Locate the cell with the specified text and output its (x, y) center coordinate. 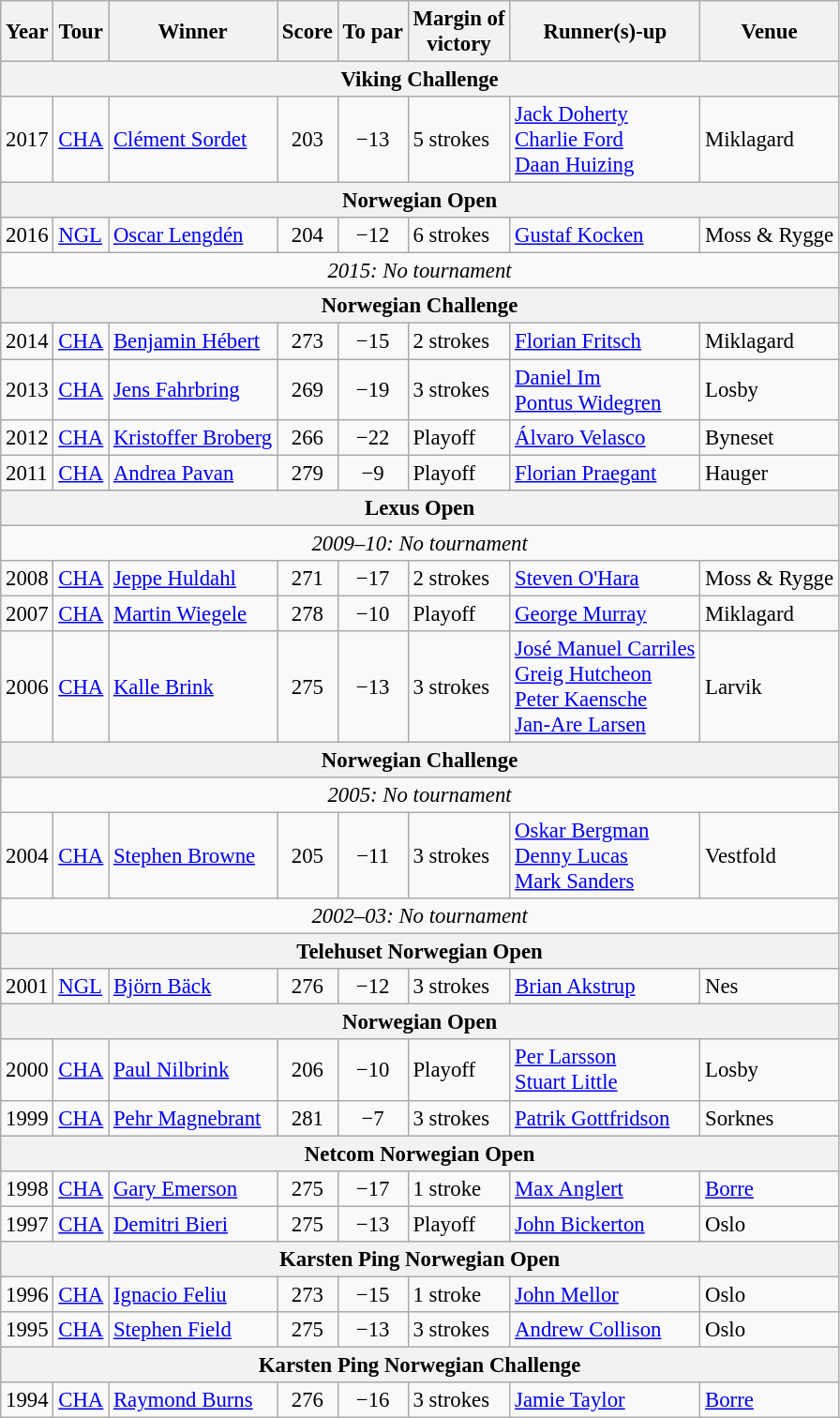
Tour (81, 32)
206 (307, 1071)
1994 (27, 1400)
Martin Wiegele (193, 613)
John Bickerton (606, 1224)
Runner(s)-up (606, 32)
Hauger (770, 473)
278 (307, 613)
2005: No tournament (420, 795)
Netcom Norwegian Open (420, 1154)
Jens Fahrbring (193, 390)
Gary Emerson (193, 1188)
Ignacio Feliu (193, 1294)
Raymond Burns (193, 1400)
1998 (27, 1188)
Clément Sordet (193, 140)
Winner (193, 32)
2012 (27, 437)
Brian Akstrup (606, 987)
Per Larsson Stuart Little (606, 1071)
1997 (27, 1224)
José Manuel Carriles Greig Hutcheon Peter Kaensche Jan-Are Larsen (606, 686)
203 (307, 140)
−7 (373, 1118)
Larvik (770, 686)
Sorknes (770, 1118)
Paul Nilbrink (193, 1071)
−22 (373, 437)
2014 (27, 341)
Year (27, 32)
2011 (27, 473)
Florian Fritsch (606, 341)
Andrew Collison (606, 1330)
Karsten Ping Norwegian Open (420, 1260)
Nes (770, 987)
Florian Praegant (606, 473)
279 (307, 473)
Venue (770, 32)
−9 (373, 473)
Score (307, 32)
2004 (27, 856)
Viking Challenge (420, 80)
John Mellor (606, 1294)
2000 (27, 1071)
Jack Doherty Charlie Ford Daan Huizing (606, 140)
−19 (373, 390)
Andrea Pavan (193, 473)
Oskar Bergman Denny Lucas Mark Sanders (606, 856)
Max Anglert (606, 1188)
Patrik Gottfridson (606, 1118)
Björn Bäck (193, 987)
Demitri Bieri (193, 1224)
Daniel Im Pontus Widegren (606, 390)
2015: No tournament (420, 271)
6 strokes (459, 235)
Jeppe Huldahl (193, 579)
2006 (27, 686)
2008 (27, 579)
1999 (27, 1118)
Kristoffer Broberg (193, 437)
Kalle Brink (193, 686)
1996 (27, 1294)
Lexus Open (420, 507)
Karsten Ping Norwegian Challenge (420, 1365)
Gustaf Kocken (606, 235)
2007 (27, 613)
269 (307, 390)
2017 (27, 140)
281 (307, 1118)
Álvaro Velasco (606, 437)
−16 (373, 1400)
204 (307, 235)
To par (373, 32)
2001 (27, 987)
Vestfold (770, 856)
2016 (27, 235)
Benjamin Hébert (193, 341)
2002–03: No tournament (420, 916)
2013 (27, 390)
Byneset (770, 437)
Telehuset Norwegian Open (420, 952)
George Murray (606, 613)
271 (307, 579)
Margin ofvictory (459, 32)
2009–10: No tournament (420, 543)
Steven O'Hara (606, 579)
205 (307, 856)
Pehr Magnebrant (193, 1118)
−11 (373, 856)
1995 (27, 1330)
Oscar Lengdén (193, 235)
266 (307, 437)
Stephen Field (193, 1330)
5 strokes (459, 140)
Stephen Browne (193, 856)
Jamie Taylor (606, 1400)
